For the text-containing cell, return its midpoint in [x, y] coordinate format. 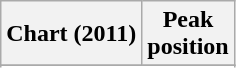
Peakposition [188, 34]
Chart (2011) [72, 34]
